Capture the cell that displays the provided text and extract its (X, Y) central coordinate. 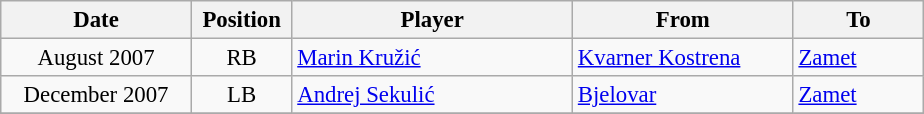
LB (242, 95)
RB (242, 58)
Date (96, 20)
Position (242, 20)
Andrej Sekulić (432, 95)
To (858, 20)
Player (432, 20)
December 2007 (96, 95)
Bjelovar (684, 95)
Kvarner Kostrena (684, 58)
From (684, 20)
August 2007 (96, 58)
Marin Kružić (432, 58)
